Identify which cell holds the provided text, then report its [x, y] central coordinate. 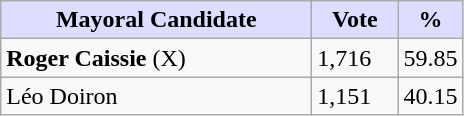
Mayoral Candidate [156, 20]
Léo Doiron [156, 96]
% [430, 20]
40.15 [430, 96]
1,716 [355, 58]
Vote [355, 20]
1,151 [355, 96]
Roger Caissie (X) [156, 58]
59.85 [430, 58]
